Search for the cell housing the specified text and yield its (X, Y) center coordinate. 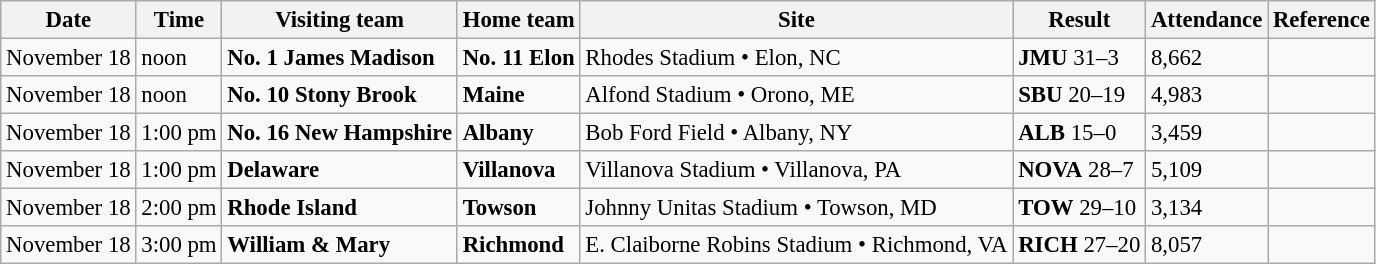
Alfond Stadium • Orono, ME (796, 95)
Reference (1322, 20)
Site (796, 20)
NOVA 28–7 (1080, 170)
Rhode Island (340, 208)
Villanova Stadium • Villanova, PA (796, 170)
Rhodes Stadium • Elon, NC (796, 58)
Towson (518, 208)
Home team (518, 20)
Maine (518, 95)
2:00 pm (179, 208)
3,459 (1207, 133)
RICH 27–20 (1080, 245)
E. Claiborne Robins Stadium • Richmond, VA (796, 245)
Date (68, 20)
Richmond (518, 245)
ALB 15–0 (1080, 133)
JMU 31–3 (1080, 58)
Villanova (518, 170)
Delaware (340, 170)
Bob Ford Field • Albany, NY (796, 133)
Result (1080, 20)
SBU 20–19 (1080, 95)
3:00 pm (179, 245)
Visiting team (340, 20)
TOW 29–10 (1080, 208)
Albany (518, 133)
No. 11 Elon (518, 58)
Time (179, 20)
8,057 (1207, 245)
No. 10 Stony Brook (340, 95)
No. 16 New Hampshire (340, 133)
No. 1 James Madison (340, 58)
Attendance (1207, 20)
Johnny Unitas Stadium • Towson, MD (796, 208)
8,662 (1207, 58)
4,983 (1207, 95)
William & Mary (340, 245)
5,109 (1207, 170)
3,134 (1207, 208)
